Return [X, Y] of the center of cell containing provided text 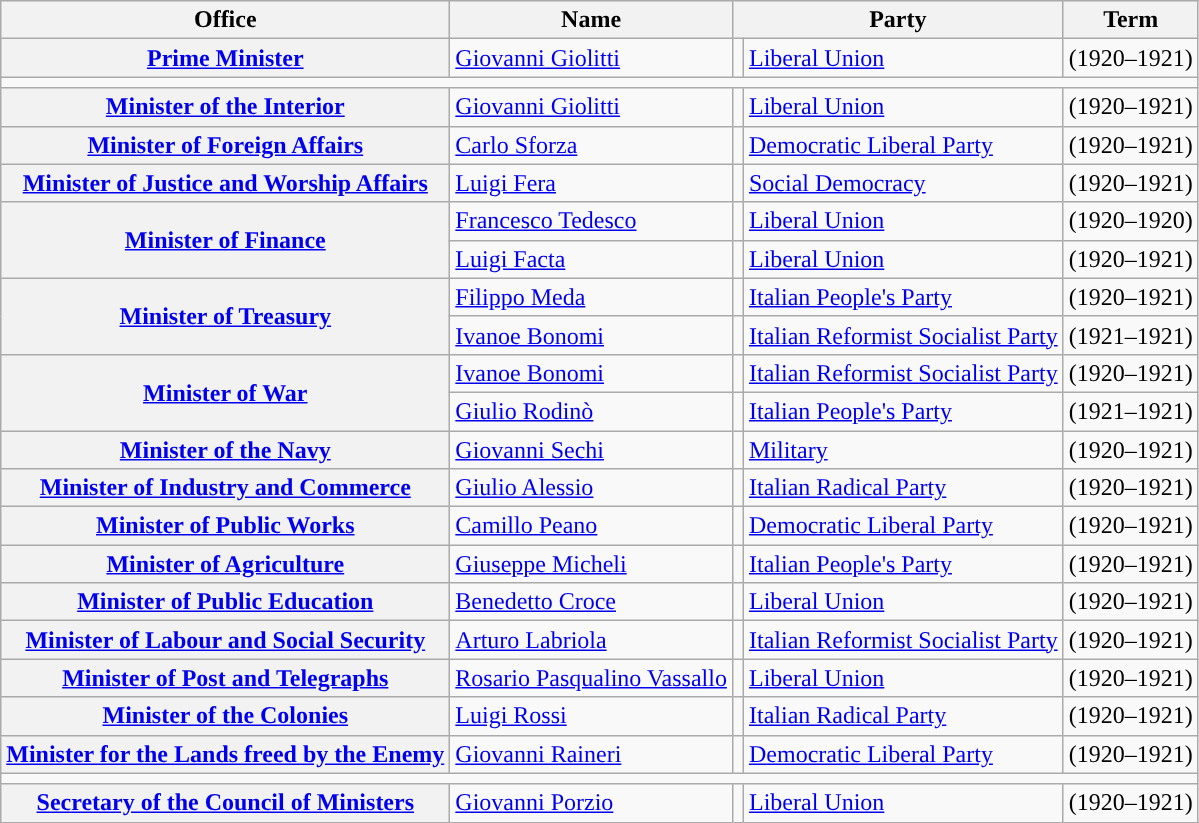
(1920–1920) [1130, 221]
Luigi Rossi [592, 716]
Minister of Foreign Affairs [226, 145]
Prime Minister [226, 58]
Office [226, 20]
Giovanni Raineri [592, 754]
Minister of Public Education [226, 602]
Rosario Pasqualino Vassallo [592, 678]
Party [898, 20]
Social Democracy [903, 183]
Luigi Fera [592, 183]
Minister of the Navy [226, 449]
Benedetto Croce [592, 602]
Minister for the Lands freed by the Enemy [226, 754]
Minister of the Colonies [226, 716]
Military [903, 449]
Francesco Tedesco [592, 221]
Minister of Treasury [226, 316]
Minister of Justice and Worship Affairs [226, 183]
Minister of Finance [226, 240]
Giulio Rodinò [592, 411]
Minister of Labour and Social Security [226, 640]
Giuseppe Micheli [592, 564]
Giulio Alessio [592, 488]
Term [1130, 20]
Name [592, 20]
Minister of War [226, 392]
Arturo Labriola [592, 640]
Giovanni Porzio [592, 803]
Secretary of the Council of Ministers [226, 803]
Minister of Public Works [226, 526]
Minister of Post and Telegraphs [226, 678]
Carlo Sforza [592, 145]
Filippo Meda [592, 297]
Minister of Industry and Commerce [226, 488]
Camillo Peano [592, 526]
Giovanni Sechi [592, 449]
Minister of Agriculture [226, 564]
Minister of the Interior [226, 107]
Luigi Facta [592, 259]
